Pinpoint the cell where the given text exists, returning its [X, Y] midpoint coordinate. 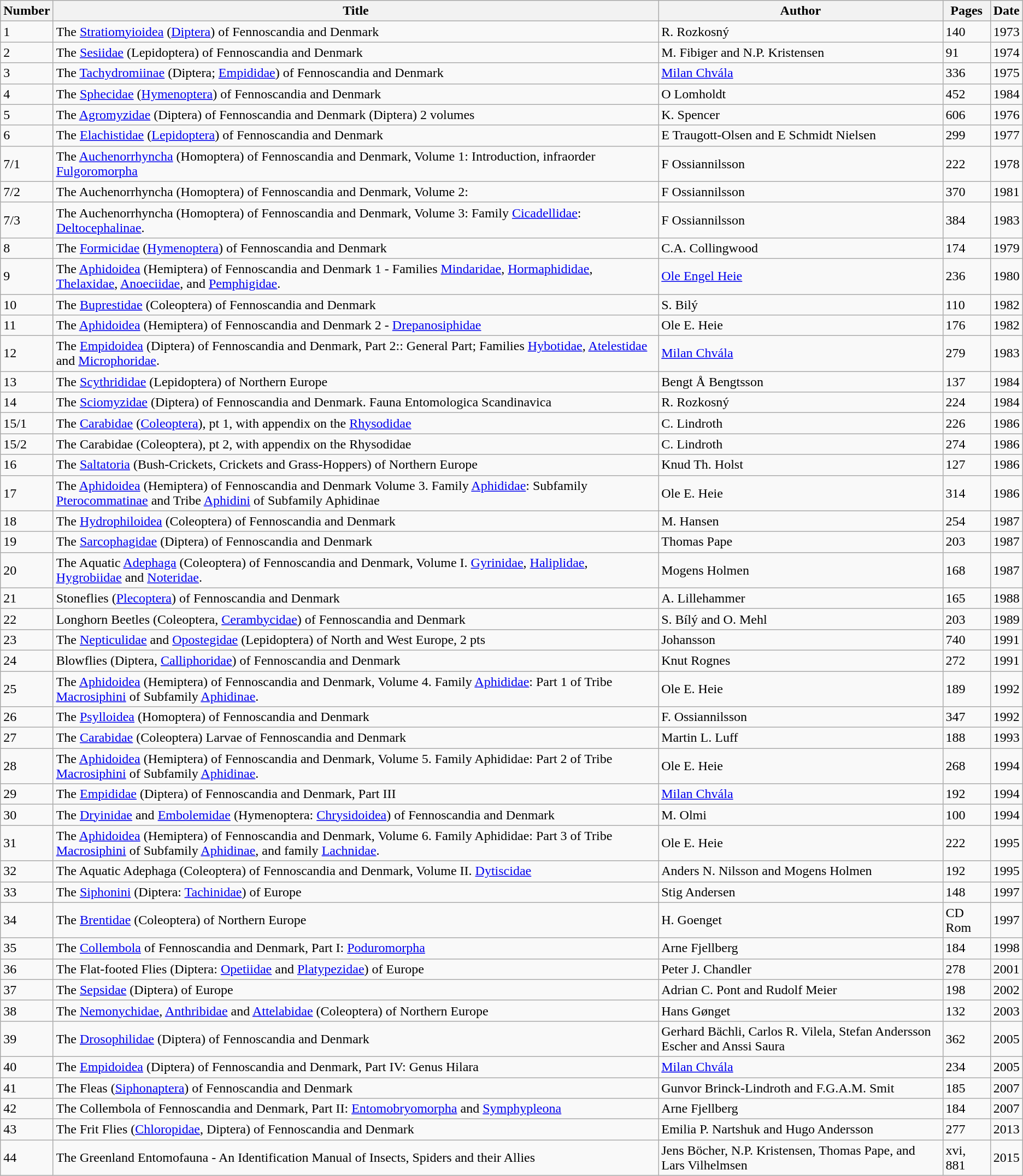
The Scythrididae (Lepidoptera) of Northern Europe [356, 382]
Knut Rognes [801, 660]
13 [27, 382]
38 [27, 1010]
K. Spencer [801, 115]
1974 [1007, 52]
Bengt Å Bengtsson [801, 382]
32 [27, 871]
1 [27, 32]
176 [966, 326]
A. Lillehammer [801, 598]
25 [27, 688]
The Sarcophagidae (Diptera) of Fennoscandia and Denmark [356, 542]
O Lomholdt [801, 94]
Jens Böcher, N.P. Kristensen, Thomas Pape, and Lars Vilhelmsen [801, 1158]
S. Bílý and O. Mehl [801, 619]
The Agromyzidae (Diptera) of Fennoscandia and Denmark (Diptera) 2 volumes [356, 115]
272 [966, 660]
The Tachydromiinae (Diptera; Empididae) of Fennoscandia and Denmark [356, 73]
110 [966, 304]
The Aphidoidea (Hemiptera) of Fennoscandia and Denmark, Volume 4. Family Aphididae: Part 1 of Tribe Macrosiphini of Subfamily Aphidinae. [356, 688]
6 [27, 135]
1977 [1007, 135]
28 [27, 766]
Peter J. Chandler [801, 969]
226 [966, 423]
The Fleas (Siphonaptera) of Fennoscandia and Denmark [356, 1088]
127 [966, 465]
2002 [1007, 990]
1975 [1007, 73]
The Hydrophiloidea (Coleoptera) of Fennoscandia and Denmark [356, 521]
1981 [1007, 192]
The Brentidae (Coleoptera) of Northern Europe [356, 920]
The Aphidoidea (Hemiptera) of Fennoscandia and Denmark 1 - Families Mindaridae, Hormaphididae, Thelaxidae, Anoeciidae, and Pemphigidae. [356, 276]
165 [966, 598]
F. Ossiannilsson [801, 717]
Adrian C. Pont and Rudolf Meier [801, 990]
The Siphonini (Diptera: Tachinidae) of Europe [356, 892]
The Aquatic Adephaga (Coleoptera) of Fennoscandia and Denmark, Volume I. Gyrinidae, Haliplidae, Hygrobiidae and Noteridae. [356, 570]
168 [966, 570]
H. Goenget [801, 920]
132 [966, 1010]
The Empididae (Diptera) of Fennoscandia and Denmark, Part III [356, 794]
The Empidoidea (Diptera) of Fennoscandia and Denmark, Part IV: Genus Hilara [356, 1067]
Johansson [801, 640]
xvi, 881 [966, 1158]
2015 [1007, 1158]
CD Rom [966, 920]
The Aquatic Adephaga (Coleoptera) of Fennoscandia and Denmark, Volume II. Dytiscidae [356, 871]
Date [1007, 11]
Ole Engel Heie [801, 276]
M. Hansen [801, 521]
100 [966, 815]
198 [966, 990]
1988 [1007, 598]
314 [966, 493]
Author [801, 11]
Knud Th. Holst [801, 465]
1998 [1007, 948]
Hans Gønget [801, 1010]
30 [27, 815]
2 [27, 52]
384 [966, 220]
The Aphidoidea (Hemiptera) of Fennoscandia and Denmark 2 - Drepanosiphidae [356, 326]
The Carabidae (Coleoptera), pt 2, with appendix on the Rhysodidae [356, 444]
1989 [1007, 619]
The Nepticulidae and Opostegidae (Lepidoptera) of North and West Europe, 2 pts [356, 640]
15/2 [27, 444]
3 [27, 73]
12 [27, 354]
Longhorn Beetles (Coleoptera, Cerambycidae) of Fennoscandia and Denmark [356, 619]
18 [27, 521]
The Auchenorrhyncha (Homoptera) of Fennoscandia and Denmark, Volume 1: Introduction, infraorder Fulgoromorpha [356, 164]
24 [27, 660]
43 [27, 1130]
40 [27, 1067]
The Nemonychidae, Anthribidae and Attelabidae (Coleoptera) of Northern Europe [356, 1010]
35 [27, 948]
279 [966, 354]
189 [966, 688]
2001 [1007, 969]
347 [966, 717]
Gunvor Brinck-Lindroth and F.G.A.M. Smit [801, 1088]
31 [27, 843]
The Formicidae (Hymenoptera) of Fennoscandia and Denmark [356, 248]
The Sciomyzidae (Diptera) of Fennoscandia and Denmark. Fauna Entomologica Scandinavica [356, 403]
The Sepsidae (Diptera) of Europe [356, 990]
36 [27, 969]
44 [27, 1158]
370 [966, 192]
1978 [1007, 164]
39 [27, 1039]
20 [27, 570]
140 [966, 32]
The Empidoidea (Diptera) of Fennoscandia and Denmark, Part 2:: General Part; Families Hybotidae, Atelestidae and Microphoridae. [356, 354]
The Dryinidae and Embolemidae (Hymenoptera: Chrysidoidea) of Fennoscandia and Denmark [356, 815]
The Auchenorrhyncha (Homoptera) of Fennoscandia and Denmark, Volume 2: [356, 192]
606 [966, 115]
4 [27, 94]
362 [966, 1039]
5 [27, 115]
Thomas Pape [801, 542]
16 [27, 465]
1993 [1007, 738]
The Auchenorrhyncha (Homoptera) of Fennoscandia and Denmark, Volume 3: Family Cicadellidae: Deltocephalinae. [356, 220]
278 [966, 969]
174 [966, 248]
42 [27, 1109]
The Stratiomyioidea (Diptera) of Fennoscandia and Denmark [356, 32]
Emilia P. Nartshuk and Hugo Andersson [801, 1130]
The Buprestidae (Coleoptera) of Fennoscandia and Denmark [356, 304]
The Flat-footed Flies (Diptera: Opetiidae and Platypezidae) of Europe [356, 969]
Martin L. Luff [801, 738]
Gerhard Bächli, Carlos R. Vilela, Stefan Andersson Escher and Anssi Saura [801, 1039]
2003 [1007, 1010]
236 [966, 276]
Mogens Holmen [801, 570]
37 [27, 990]
The Carabidae (Coleoptera), pt 1, with appendix on the Rhysodidae [356, 423]
91 [966, 52]
The Collembola of Fennoscandia and Denmark, Part I: Poduromorpha [356, 948]
137 [966, 382]
23 [27, 640]
11 [27, 326]
M. Fibiger and N.P. Kristensen [801, 52]
15/1 [27, 423]
274 [966, 444]
Title [356, 11]
7/1 [27, 164]
Anders N. Nilsson and Mogens Holmen [801, 871]
740 [966, 640]
27 [27, 738]
S. Bilý [801, 304]
The Greenland Entomofauna - An Identification Manual of Insects, Spiders and their Allies [356, 1158]
Pages [966, 11]
268 [966, 766]
22 [27, 619]
234 [966, 1067]
26 [27, 717]
336 [966, 73]
254 [966, 521]
The Sphecidae (Hymenoptera) of Fennoscandia and Denmark [356, 94]
17 [27, 493]
Stoneflies (Plecoptera) of Fennoscandia and Denmark [356, 598]
Number [27, 11]
148 [966, 892]
10 [27, 304]
M. Olmi [801, 815]
The Frit Flies (Chloropidae, Diptera) of Fennoscandia and Denmark [356, 1130]
The Sesiidae (Lepidoptera) of Fennoscandia and Denmark [356, 52]
1973 [1007, 32]
19 [27, 542]
299 [966, 135]
452 [966, 94]
1976 [1007, 115]
9 [27, 276]
21 [27, 598]
14 [27, 403]
The Elachistidae (Lepidoptera) of Fennoscandia and Denmark [356, 135]
8 [27, 248]
33 [27, 892]
The Collembola of Fennoscandia and Denmark, Part II: Entomobryomorpha and Symphypleona [356, 1109]
2013 [1007, 1130]
1979 [1007, 248]
E Traugott-Olsen and E Schmidt Nielsen [801, 135]
Stig Andersen [801, 892]
277 [966, 1130]
The Saltatoria (Bush-Crickets, Crickets and Grass-Hoppers) of Northern Europe [356, 465]
185 [966, 1088]
The Psylloidea (Homoptera) of Fennoscandia and Denmark [356, 717]
The Aphidoidea (Hemiptera) of Fennoscandia and Denmark, Volume 5. Family Aphididae: Part 2 of Tribe Macrosiphini of Subfamily Aphidinae. [356, 766]
C.A. Collingwood [801, 248]
188 [966, 738]
The Carabidae (Coleoptera) Larvae of Fennoscandia and Denmark [356, 738]
41 [27, 1088]
34 [27, 920]
The Drosophilidae (Diptera) of Fennoscandia and Denmark [356, 1039]
1980 [1007, 276]
7/2 [27, 192]
Blowflies (Diptera, Calliphoridae) of Fennoscandia and Denmark [356, 660]
224 [966, 403]
7/3 [27, 220]
29 [27, 794]
